Find where the given text appears and provide that cell's center as [X, Y] coordinate. 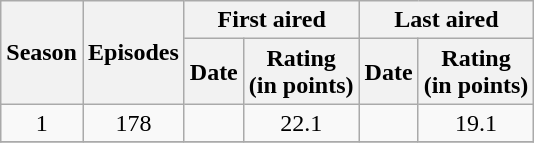
1 [42, 123]
22.1 [301, 123]
19.1 [476, 123]
Episodes [133, 52]
Last aired [446, 20]
Season [42, 52]
First aired [272, 20]
178 [133, 123]
